Extract the [x, y] coordinate from the center of the cell holding the provided text.  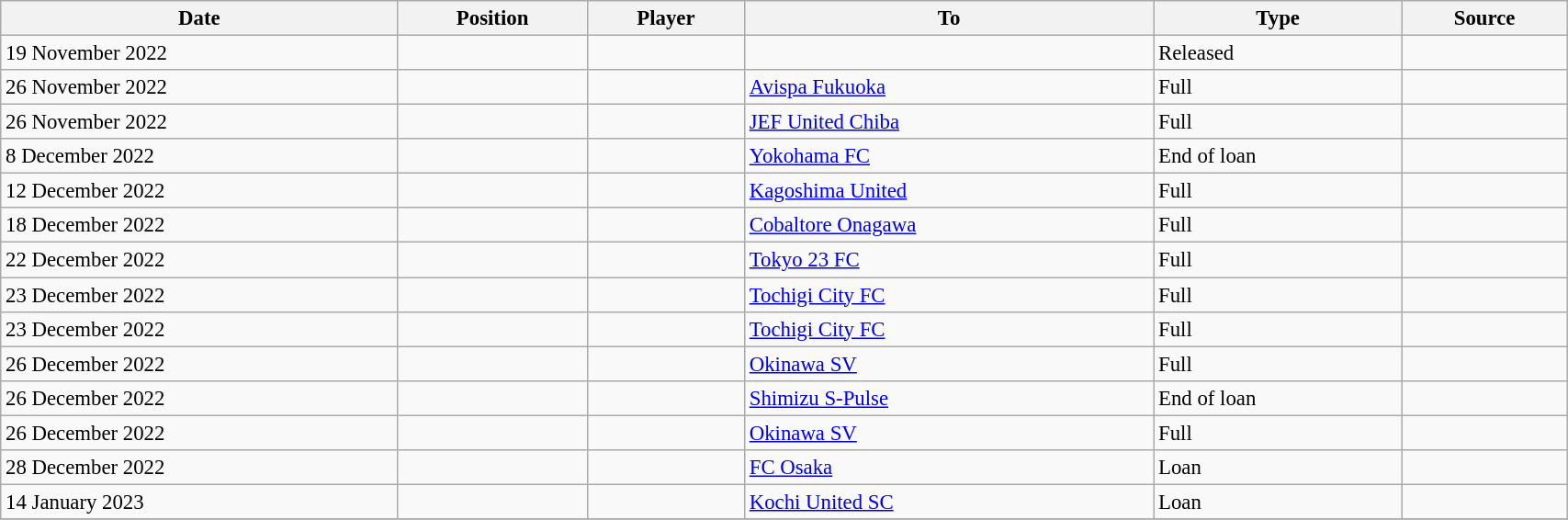
28 December 2022 [199, 468]
To [948, 18]
Position [492, 18]
22 December 2022 [199, 260]
Kagoshima United [948, 191]
14 January 2023 [199, 502]
Yokohama FC [948, 156]
Avispa Fukuoka [948, 87]
Type [1279, 18]
Source [1484, 18]
18 December 2022 [199, 225]
FC Osaka [948, 468]
8 December 2022 [199, 156]
Released [1279, 53]
Tokyo 23 FC [948, 260]
Cobaltore Onagawa [948, 225]
Kochi United SC [948, 502]
Date [199, 18]
12 December 2022 [199, 191]
Shimizu S-Pulse [948, 398]
JEF United Chiba [948, 122]
Player [665, 18]
19 November 2022 [199, 53]
